Search for the cell housing the specified text and yield its (X, Y) center coordinate. 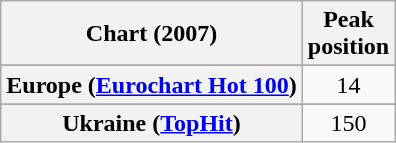
Ukraine (TopHit) (152, 123)
14 (348, 85)
Europe (Eurochart Hot 100) (152, 85)
Peakposition (348, 34)
Chart (2007) (152, 34)
150 (348, 123)
